Provide the (x, y) coordinate of the cell's center where the given text is located.  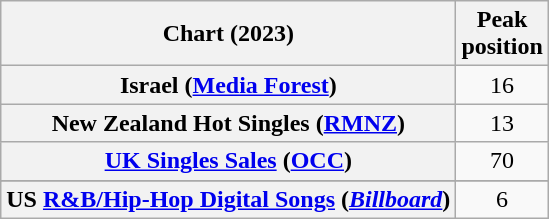
16 (502, 85)
13 (502, 123)
70 (502, 161)
Peak position (502, 34)
UK Singles Sales (OCC) (228, 161)
6 (502, 199)
US R&B/Hip-Hop Digital Songs (Billboard) (228, 199)
New Zealand Hot Singles (RMNZ) (228, 123)
Israel (Media Forest) (228, 85)
Chart (2023) (228, 34)
